Pinpoint the cell where the given text exists, returning its (X, Y) midpoint coordinate. 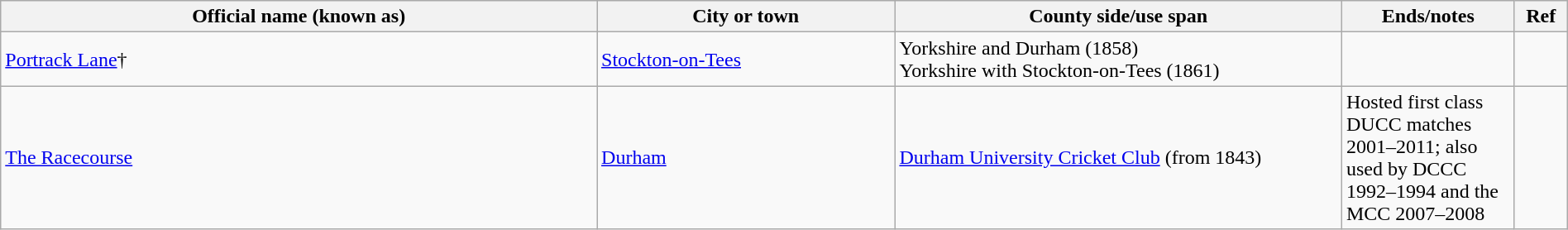
Ref (1541, 17)
Official name (known as) (299, 17)
The Racecourse (299, 157)
Portrack Lane† (299, 60)
Ends/notes (1427, 17)
County side/use span (1118, 17)
Yorkshire and Durham (1858)Yorkshire with Stockton-on-Tees (1861) (1118, 60)
Hosted first class DUCC matches 2001–2011; also used by DCCC 1992–1994 and the MCC 2007–2008 (1427, 157)
Durham University Cricket Club (from 1843) (1118, 157)
City or town (746, 17)
Stockton-on-Tees (746, 60)
Durham (746, 157)
